Detect which cell encompasses the target text, then output its [x, y] center coordinate. 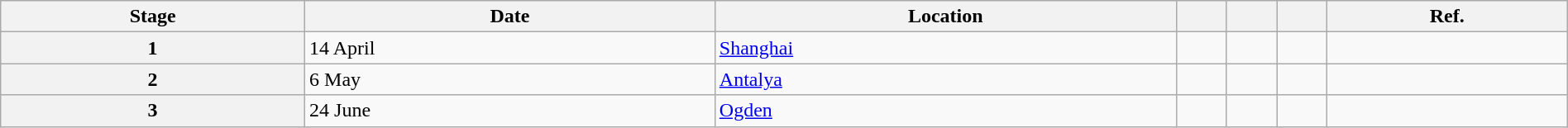
14 April [510, 48]
Antalya [945, 79]
Ref. [1447, 17]
Date [510, 17]
Shanghai [945, 48]
3 [153, 111]
24 June [510, 111]
Location [945, 17]
2 [153, 79]
6 May [510, 79]
1 [153, 48]
Ogden [945, 111]
Stage [153, 17]
